From the cell containing the given text, extract its center point as [x, y] coordinate. 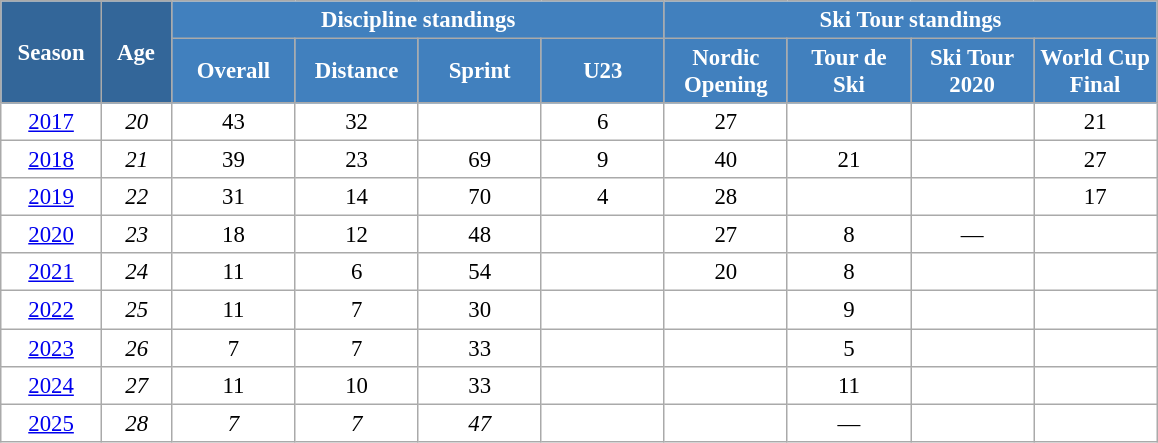
39 [234, 160]
NordicOpening [726, 72]
Sprint [480, 72]
2022 [52, 310]
2020 [52, 235]
2023 [52, 348]
10 [356, 385]
40 [726, 160]
30 [480, 310]
12 [356, 235]
24 [136, 273]
Tour deSki [848, 72]
69 [480, 160]
47 [480, 423]
Ski Tour2020 [972, 72]
World CupFinal [1096, 72]
26 [136, 348]
25 [136, 310]
48 [480, 235]
32 [356, 122]
43 [234, 122]
70 [480, 197]
Discipline standings [418, 20]
31 [234, 197]
18 [234, 235]
Season [52, 52]
54 [480, 273]
2021 [52, 273]
22 [136, 197]
2025 [52, 423]
4 [602, 197]
2024 [52, 385]
17 [1096, 197]
2018 [52, 160]
U23 [602, 72]
Overall [234, 72]
14 [356, 197]
Ski Tour standings [910, 20]
Age [136, 52]
5 [848, 348]
Distance [356, 72]
2019 [52, 197]
2017 [52, 122]
